Find where the given text appears and provide that cell's center as [x, y] coordinate. 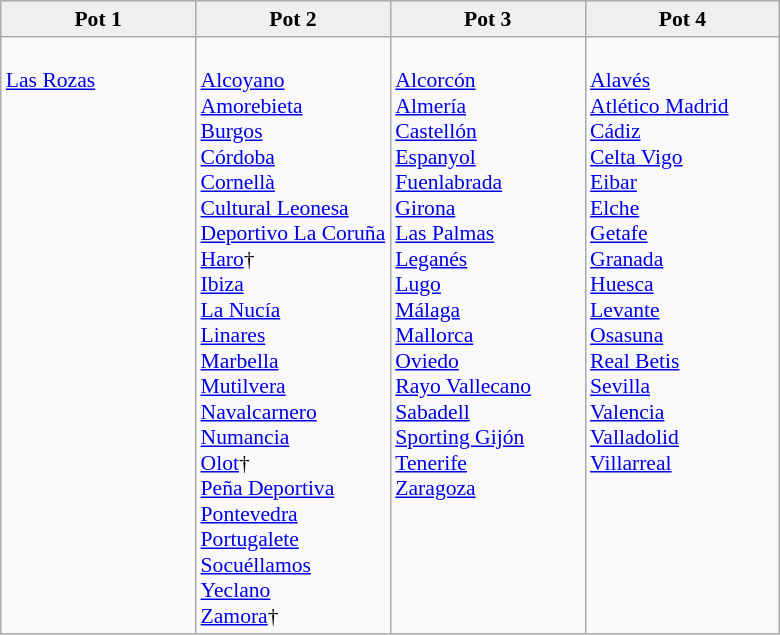
Alavés Atlético Madrid Cádiz Celta Vigo Eibar Elche Getafe Granada Huesca Levante Osasuna Real Betis Sevilla Valencia Valladolid Villarreal [682, 336]
Las Rozas [98, 336]
Pot 1 [98, 19]
Pot 3 [488, 19]
Pot 4 [682, 19]
Pot 2 [294, 19]
